Identify which cell holds the provided text, then report its [X, Y] central coordinate. 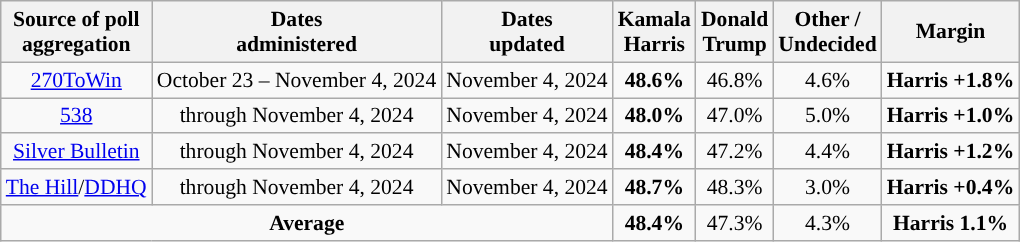
48.0% [654, 116]
Average [307, 223]
4.6% [827, 80]
48.3% [734, 187]
46.8% [734, 80]
Source of pollaggregation [76, 32]
Harris +0.4% [951, 187]
Other /Undecided [827, 32]
Harris +1.8% [951, 80]
538 [76, 116]
Harris +1.2% [951, 152]
Datesadministered [297, 32]
47.0% [734, 116]
4.4% [827, 152]
3.0% [827, 187]
Margin [951, 32]
47.2% [734, 152]
4.3% [827, 223]
5.0% [827, 116]
October 23 – November 4, 2024 [297, 80]
Silver Bulletin [76, 152]
Harris +1.0% [951, 116]
The Hill/DDHQ [76, 187]
DonaldTrump [734, 32]
Harris 1.1% [951, 223]
Datesupdated [526, 32]
48.7% [654, 187]
270ToWin [76, 80]
47.3% [734, 223]
48.6% [654, 80]
KamalaHarris [654, 32]
